Return the [x, y] coordinate for the center point of the cell that contains the specified text.  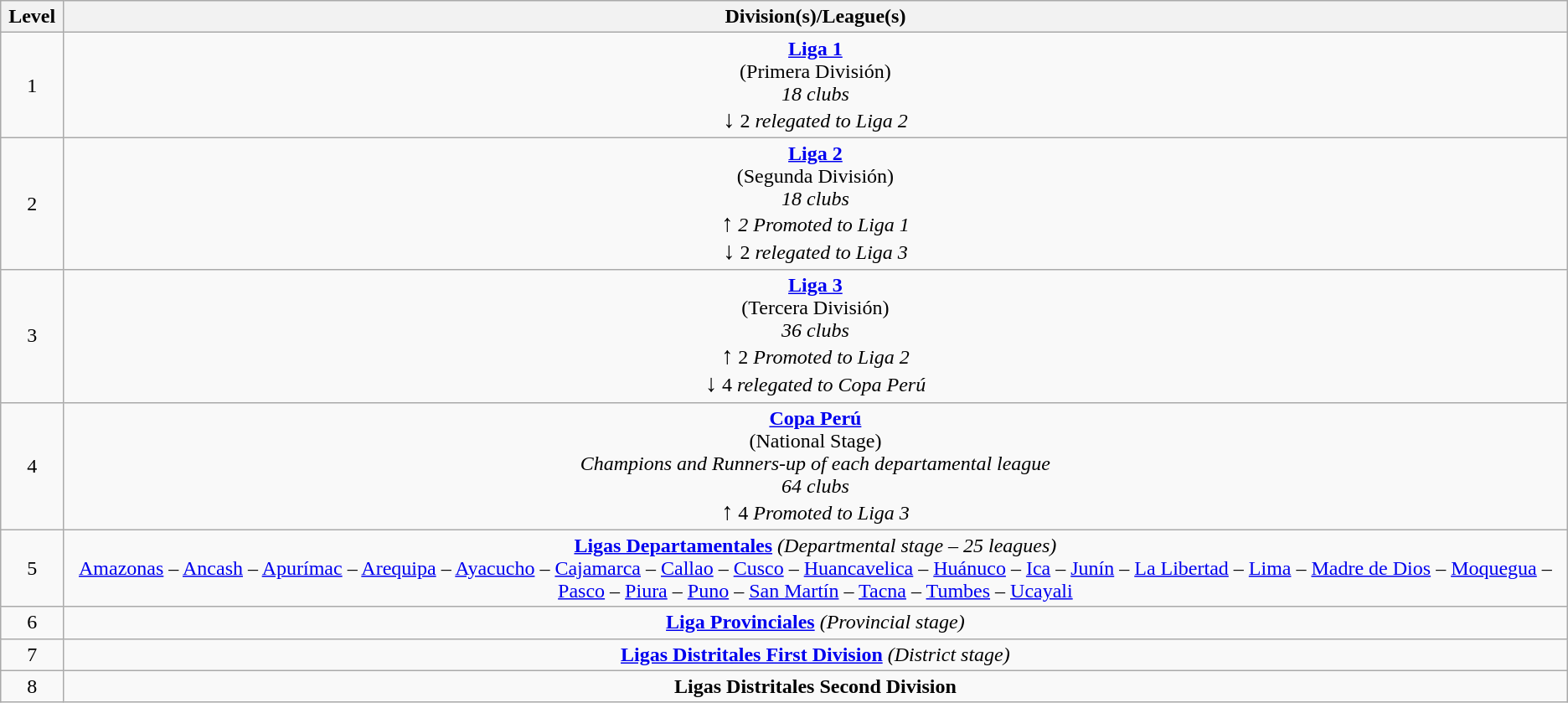
5 [32, 568]
6 [32, 623]
3 [32, 336]
4 [32, 466]
Division(s)/League(s) [816, 17]
Liga Provinciales (Provincial stage) [816, 623]
Ligas Distritales Second Division [816, 686]
Copa Perú(National Stage)Champions and Runners-up of each departamental league64 clubs↑ 4 Promoted to Liga 3 [816, 466]
7 [32, 654]
8 [32, 686]
1 [32, 85]
2 [32, 204]
Ligas Distritales First Division (District stage) [816, 654]
Liga 2(Segunda División)18 clubs↑ 2 Promoted to Liga 1↓ 2 relegated to Liga 3 [816, 204]
Level [32, 17]
Liga 3(Tercera División)36 clubs↑ 2 Promoted to Liga 2↓ 4 relegated to Copa Perú [816, 336]
Liga 1(Primera División)18 clubs↓ 2 relegated to Liga 2 [816, 85]
